Detect which cell encompasses the target text, then output its (x, y) center coordinate. 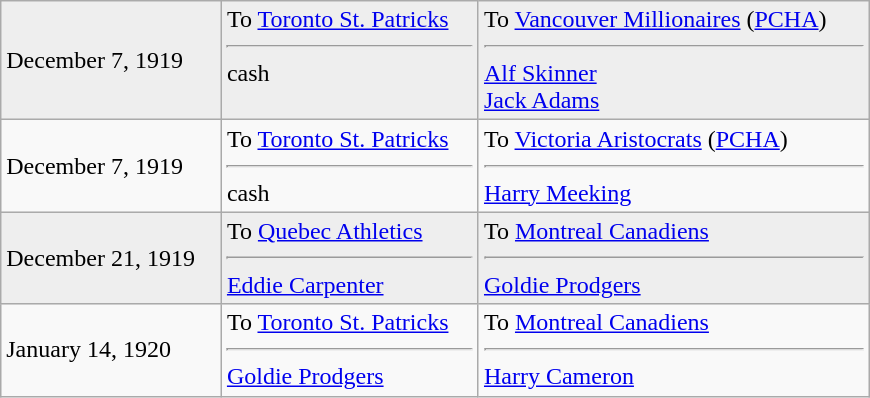
December 21, 1919 (112, 258)
To Victoria Aristocrats (PCHA)Harry Meeking (674, 166)
To Quebec AthleticsEddie Carpenter (350, 258)
To Toronto St. PatricksGoldie Prodgers (350, 350)
To Vancouver Millionaires (PCHA)Alf SkinnerJack Adams (674, 60)
To Montreal CanadiensHarry Cameron (674, 350)
January 14, 1920 (112, 350)
To Montreal CanadiensGoldie Prodgers (674, 258)
